Provide the (X, Y) coordinate of the cell's center where the given text is located.  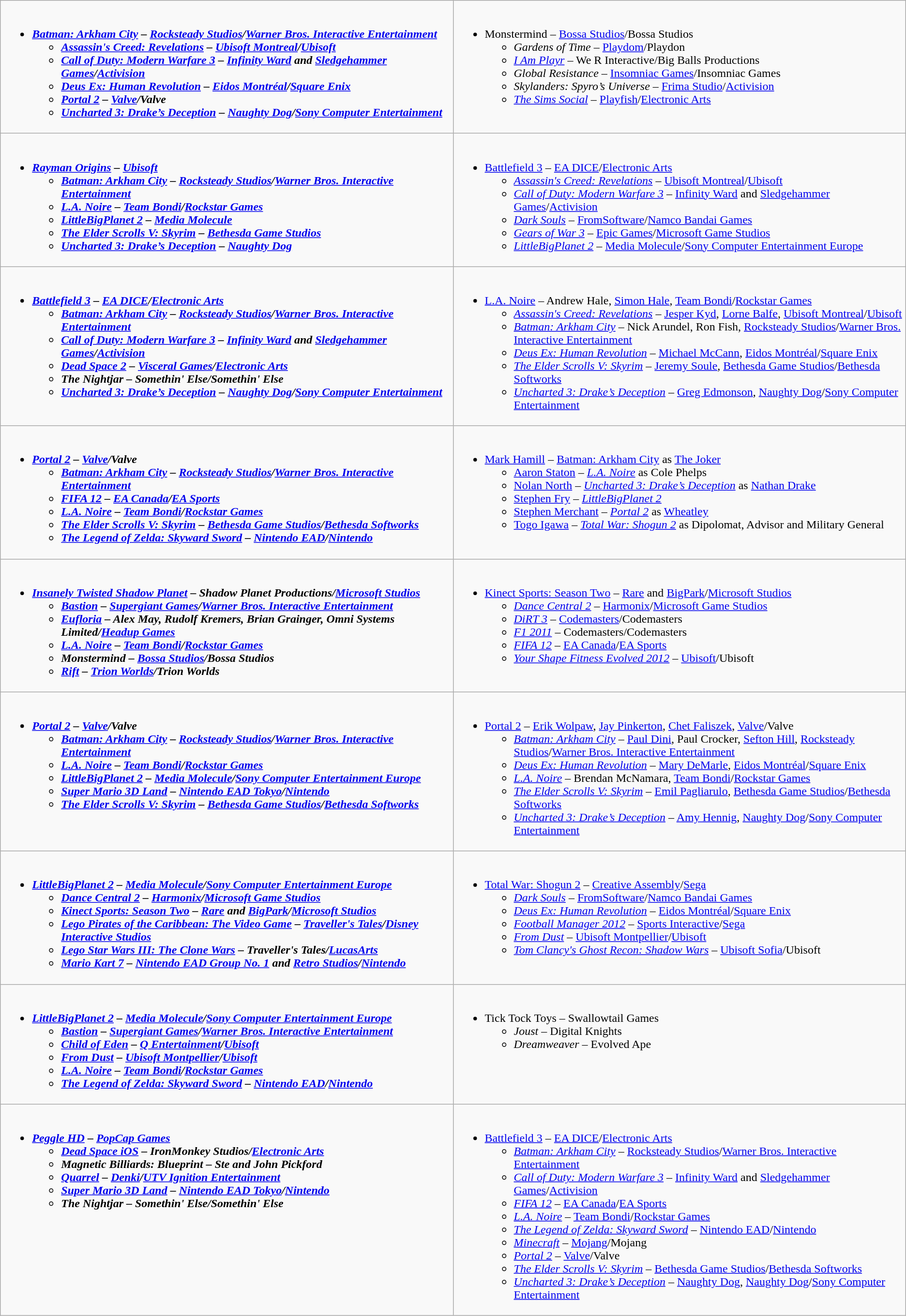
Tick Tock Toys – Swallowtail GamesJoust – Digital KnightsDreamweaver – Evolved Ape (679, 1044)
